Capture the cell that displays the provided text and extract its [x, y] central coordinate. 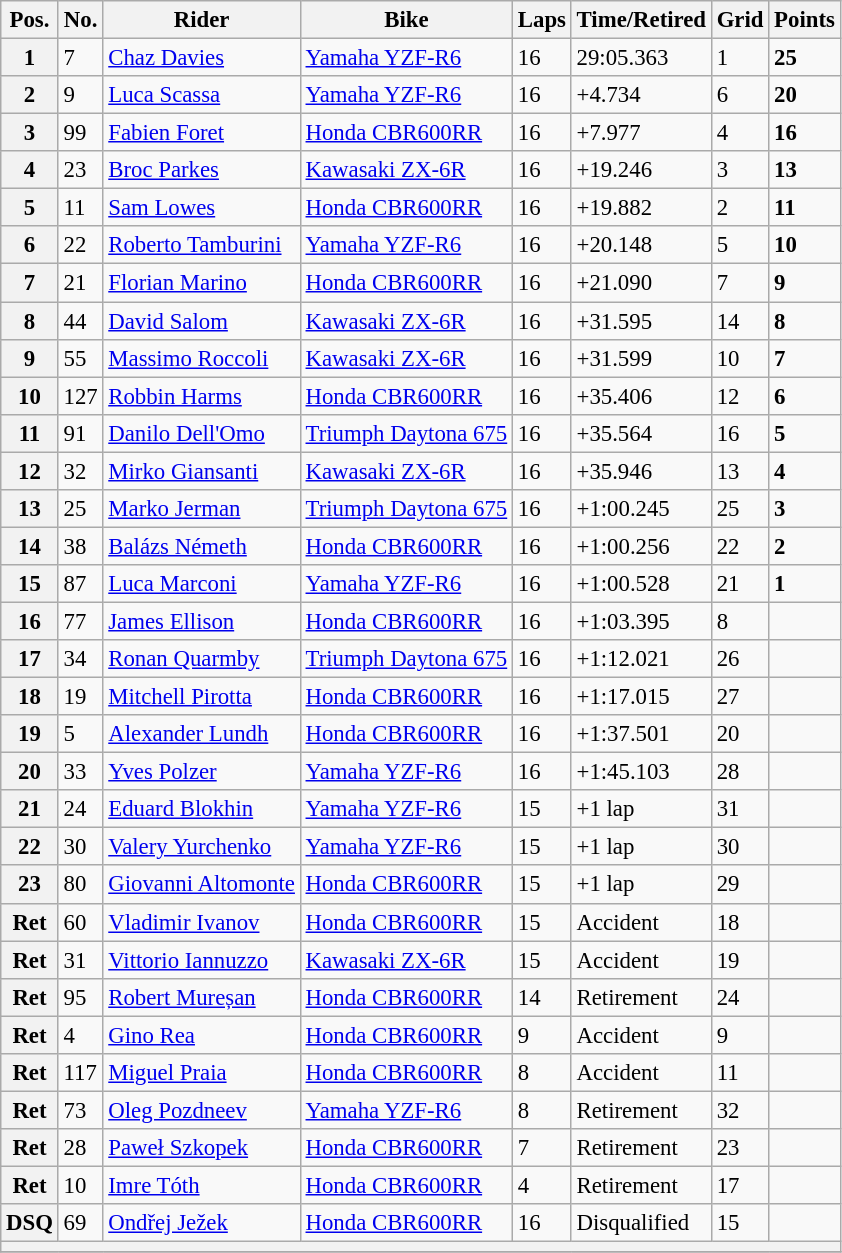
No. [80, 20]
+1:00.528 [641, 584]
Oleg Pozdneev [202, 1110]
Rider [202, 20]
Eduard Blokhin [202, 809]
77 [80, 621]
Gino Rea [202, 1035]
Luca Scassa [202, 95]
Chaz Davies [202, 58]
29:05.363 [641, 58]
+35.564 [641, 433]
Massimo Roccoli [202, 358]
99 [80, 133]
+1:45.103 [641, 772]
Roberto Tamburini [202, 245]
Points [804, 20]
26 [740, 659]
+31.599 [641, 358]
Luca Marconi [202, 584]
Vittorio Iannuzzo [202, 960]
Imre Tóth [202, 1185]
91 [80, 433]
Vladimir Ivanov [202, 922]
27 [740, 697]
David Salom [202, 321]
60 [80, 922]
Disqualified [641, 1223]
Alexander Lundh [202, 734]
Danilo Dell'Omo [202, 433]
Robbin Harms [202, 396]
95 [80, 997]
+31.595 [641, 321]
33 [80, 772]
+1:17.015 [641, 697]
117 [80, 1073]
+35.406 [641, 396]
+35.946 [641, 471]
87 [80, 584]
+4.734 [641, 95]
80 [80, 885]
Fabien Foret [202, 133]
Broc Parkes [202, 170]
38 [80, 546]
44 [80, 321]
Paweł Szkopek [202, 1148]
Miguel Praia [202, 1073]
DSQ [30, 1223]
Mirko Giansanti [202, 471]
James Ellison [202, 621]
Sam Lowes [202, 208]
Bike [406, 20]
+1:12.021 [641, 659]
+19.882 [641, 208]
+1:00.256 [641, 546]
Grid [740, 20]
Pos. [30, 20]
73 [80, 1110]
Florian Marino [202, 283]
34 [80, 659]
+19.246 [641, 170]
55 [80, 358]
Time/Retired [641, 20]
Ondřej Ježek [202, 1223]
Laps [542, 20]
Valery Yurchenko [202, 847]
Mitchell Pirotta [202, 697]
+1:03.395 [641, 621]
Yves Polzer [202, 772]
Robert Mureșan [202, 997]
29 [740, 885]
Ronan Quarmby [202, 659]
+7.977 [641, 133]
69 [80, 1223]
+1:00.245 [641, 509]
Marko Jerman [202, 509]
+20.148 [641, 245]
Balázs Németh [202, 546]
127 [80, 396]
Giovanni Altomonte [202, 885]
+21.090 [641, 283]
+1:37.501 [641, 734]
